Identify which cell holds the provided text, then report its (x, y) central coordinate. 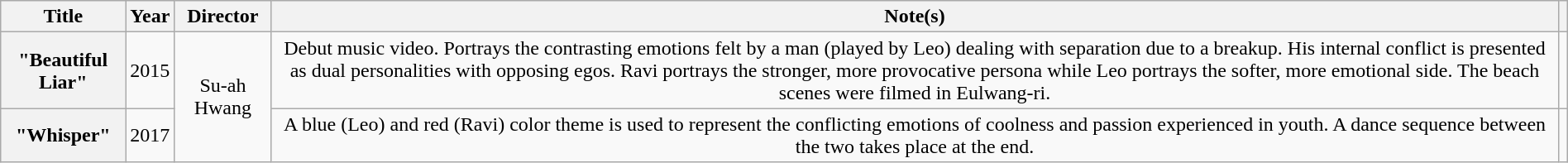
Year (151, 17)
Su-ah Hwang (223, 98)
Note(s) (915, 17)
"Whisper" (63, 136)
2017 (151, 136)
"Beautiful Liar" (63, 70)
2015 (151, 70)
Title (63, 17)
Director (223, 17)
